Provide the [X, Y] coordinate of the cell's center where the given text is located.  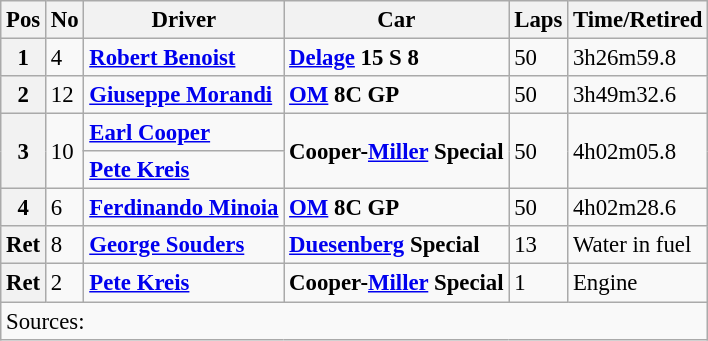
3 [24, 152]
Car [396, 20]
Delage 15 S 8 [396, 58]
No [65, 20]
Earl Cooper [184, 133]
George Souders [184, 245]
Ferdinando Minoia [184, 208]
Driver [184, 20]
6 [65, 208]
10 [65, 152]
Duesenberg Special [396, 245]
3h26m59.8 [638, 58]
Pos [24, 20]
Laps [538, 20]
13 [538, 245]
Water in fuel [638, 245]
3h49m32.6 [638, 95]
Giuseppe Morandi [184, 95]
Engine [638, 283]
4h02m28.6 [638, 208]
4h02m05.8 [638, 152]
8 [65, 245]
Sources: [354, 321]
Robert Benoist [184, 58]
Time/Retired [638, 20]
12 [65, 95]
